From the cell containing the given text, extract its center point as (x, y) coordinate. 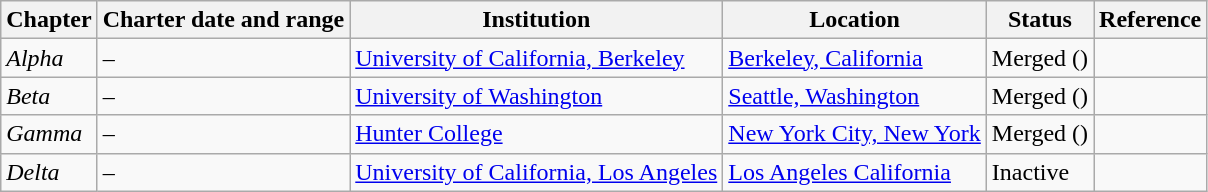
Inactive (1040, 172)
Berkeley, California (855, 58)
University of California, Los Angeles (536, 172)
Charter date and range (224, 20)
Reference (1150, 20)
Beta (49, 96)
Gamma (49, 134)
Seattle, Washington (855, 96)
Institution (536, 20)
Hunter College (536, 134)
Chapter (49, 20)
Alpha (49, 58)
Delta (49, 172)
University of California, Berkeley (536, 58)
Location (855, 20)
University of Washington (536, 96)
Los Angeles California (855, 172)
New York City, New York (855, 134)
Status (1040, 20)
